Provide the (X, Y) coordinate of the cell's center where the given text is located.  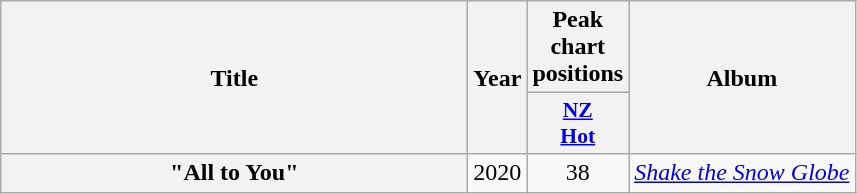
Peak chart positions (578, 47)
38 (578, 173)
Shake the Snow Globe (742, 173)
2020 (498, 173)
"All to You" (234, 173)
NZHot (578, 124)
Title (234, 78)
Album (742, 78)
Year (498, 78)
